Scan for the cell matching the given text and deliver its (X, Y) coordinate at center. 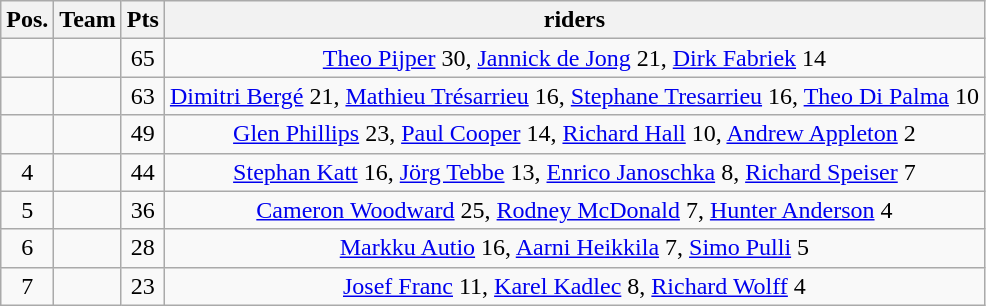
4 (28, 172)
44 (142, 172)
65 (142, 58)
5 (28, 210)
Glen Phillips 23, Paul Cooper 14, Richard Hall 10, Andrew Appleton 2 (574, 134)
63 (142, 96)
Theo Pijper 30, Jannick de Jong 21, Dirk Fabriek 14 (574, 58)
7 (28, 286)
Pts (142, 20)
49 (142, 134)
Stephan Katt 16, Jörg Tebbe 13, Enrico Janoschka 8, Richard Speiser 7 (574, 172)
Cameron Woodward 25, Rodney McDonald 7, Hunter Anderson 4 (574, 210)
Pos. (28, 20)
23 (142, 286)
Markku Autio 16, Aarni Heikkila 7, Simo Pulli 5 (574, 248)
36 (142, 210)
28 (142, 248)
Josef Franc 11, Karel Kadlec 8, Richard Wolff 4 (574, 286)
Dimitri Bergé 21, Mathieu Trésarrieu 16, Stephane Tresarrieu 16, Theo Di Palma 10 (574, 96)
6 (28, 248)
Team (88, 20)
riders (574, 20)
